Extract the [x, y] coordinate from the center of the cell holding the provided text.  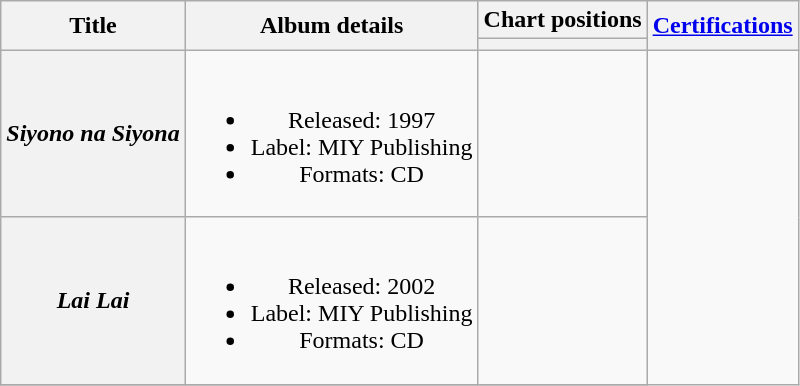
Released: 2002Label: MIY PublishingFormats: CD [332, 300]
Siyono na Siyona [93, 134]
Lai Lai [93, 300]
Chart positions [562, 20]
Certifications [722, 26]
Album details [332, 26]
Released: 1997Label: MIY PublishingFormats: CD [332, 134]
Title [93, 26]
